Return (x, y) of the center of cell containing provided text 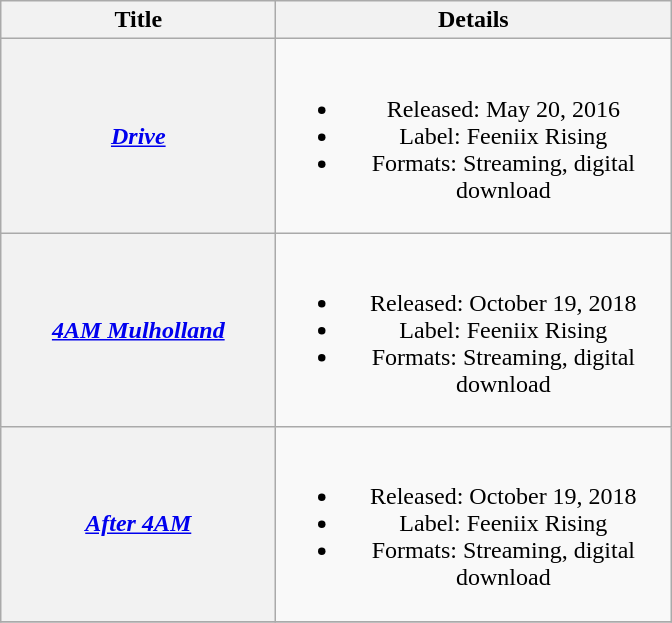
After 4AM (138, 524)
Details (474, 20)
Drive (138, 136)
Title (138, 20)
Released: May 20, 2016Label: Feeniix RisingFormats: Streaming, digital download (474, 136)
4AM Mulholland (138, 330)
